Search for the cell housing the specified text and yield its (X, Y) center coordinate. 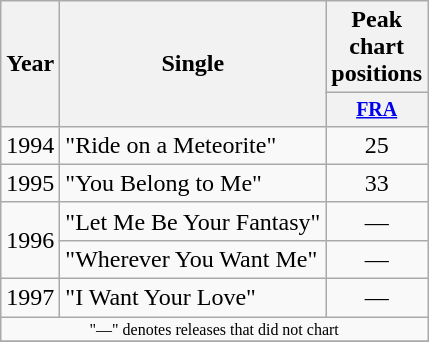
Year (30, 64)
1996 (30, 240)
"—" denotes releases that did not chart (214, 329)
FRA (377, 110)
Peak chart positions (377, 47)
1994 (30, 145)
33 (377, 183)
"Let Me Be Your Fantasy" (193, 221)
Single (193, 64)
"Wherever You Want Me" (193, 259)
"You Belong to Me" (193, 183)
1995 (30, 183)
1997 (30, 298)
25 (377, 145)
"I Want Your Love" (193, 298)
"Ride on a Meteorite" (193, 145)
